Provide the (X, Y) coordinate of the cell's center where the given text is located.  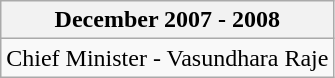
December 2007 - 2008 (168, 20)
Chief Minister - Vasundhara Raje (168, 58)
